Provide the [x, y] coordinate of the cell's center where the given text is located.  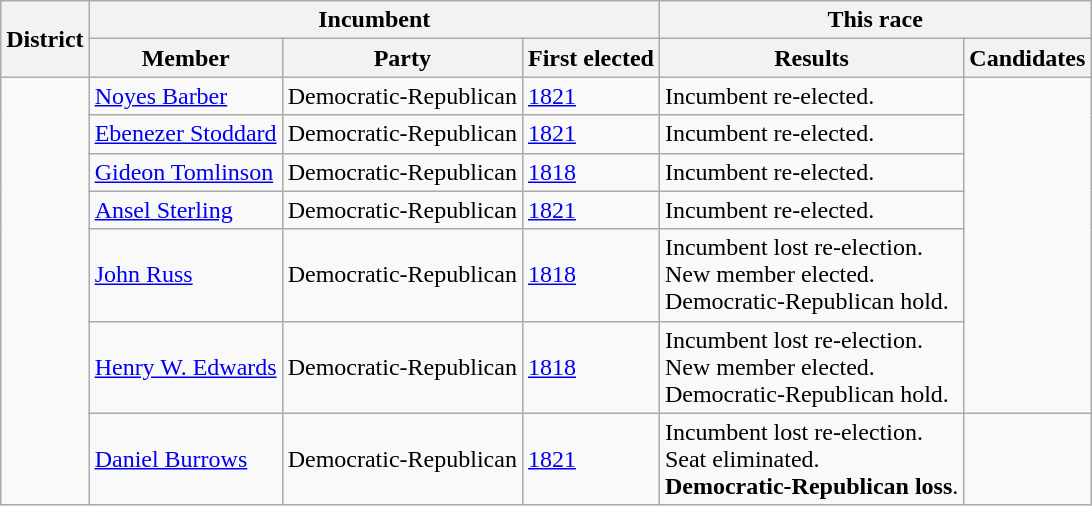
Results [811, 58]
Henry W. Edwards [186, 367]
Daniel Burrows [186, 459]
Candidates [1028, 58]
Gideon Tomlinson [186, 172]
Ebenezer Stoddard [186, 134]
First elected [590, 58]
John Russ [186, 275]
This race [874, 20]
Party [402, 58]
Noyes Barber [186, 96]
District [45, 39]
Member [186, 58]
Ansel Sterling [186, 210]
Incumbent [374, 20]
Incumbent lost re-election.Seat eliminated.Democratic-Republican loss. [811, 459]
